Detect which cell encompasses the target text, then output its [X, Y] center coordinate. 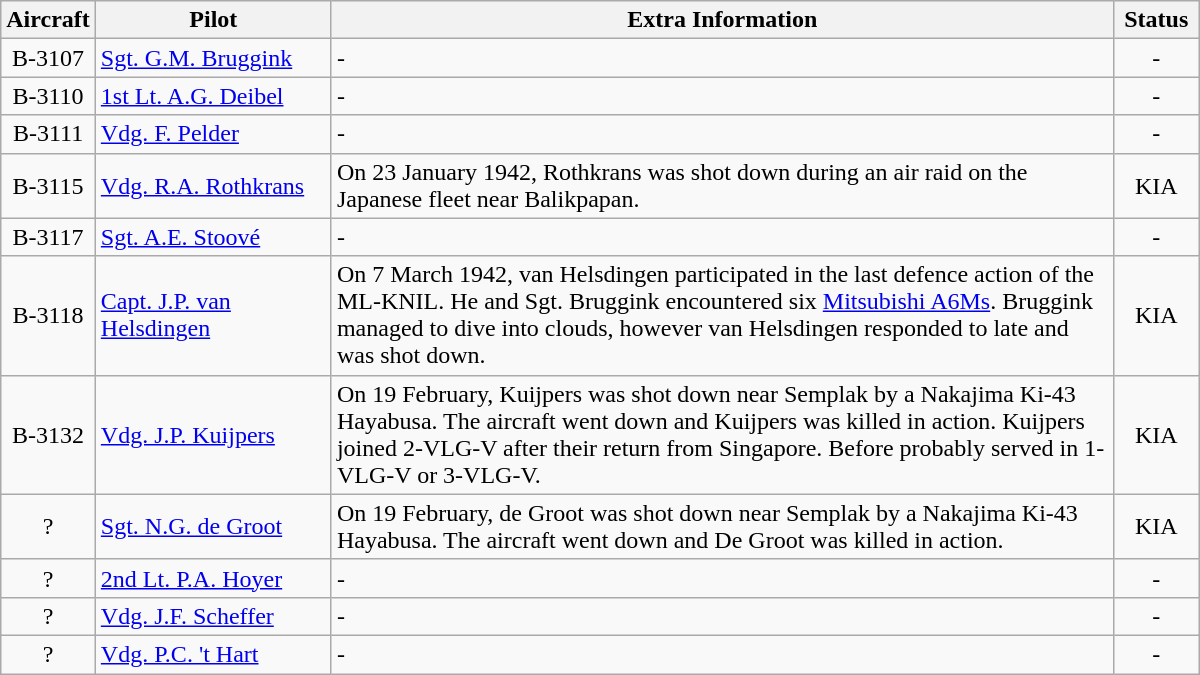
B-3118 [48, 316]
Sgt. G.M. Bruggink [213, 58]
B-3117 [48, 237]
Vdg. P.C. 't Hart [213, 654]
Sgt. N.G. de Groot [213, 526]
Status [1156, 20]
1st Lt. A.G. Deibel [213, 96]
2nd Lt. P.A. Hoyer [213, 578]
B-3111 [48, 134]
B-3107 [48, 58]
Extra Information [722, 20]
Aircraft [48, 20]
Vdg. F. Pelder [213, 134]
Sgt. A.E. Stoové [213, 237]
Vdg. R.A. Rothkrans [213, 186]
Capt. J.P. van Helsdingen [213, 316]
B-3115 [48, 186]
On 19 February, de Groot was shot down near Semplak by a Nakajima Ki-43 Hayabusa. The aircraft went down and De Groot was killed in action. [722, 526]
Pilot [213, 20]
Vdg. J.F. Scheffer [213, 616]
Vdg. J.P. Kuijpers [213, 434]
B-3110 [48, 96]
On 23 January 1942, Rothkrans was shot down during an air raid on the Japanese fleet near Balikpapan. [722, 186]
B-3132 [48, 434]
